Detect which cell encompasses the target text, then output its [X, Y] center coordinate. 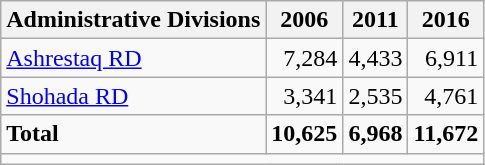
6,911 [446, 58]
11,672 [446, 134]
2011 [376, 20]
Total [134, 134]
4,761 [446, 96]
4,433 [376, 58]
10,625 [304, 134]
2006 [304, 20]
Ashrestaq RD [134, 58]
Shohada RD [134, 96]
6,968 [376, 134]
7,284 [304, 58]
Administrative Divisions [134, 20]
2016 [446, 20]
3,341 [304, 96]
2,535 [376, 96]
